Detect which cell encompasses the target text, then output its (x, y) center coordinate. 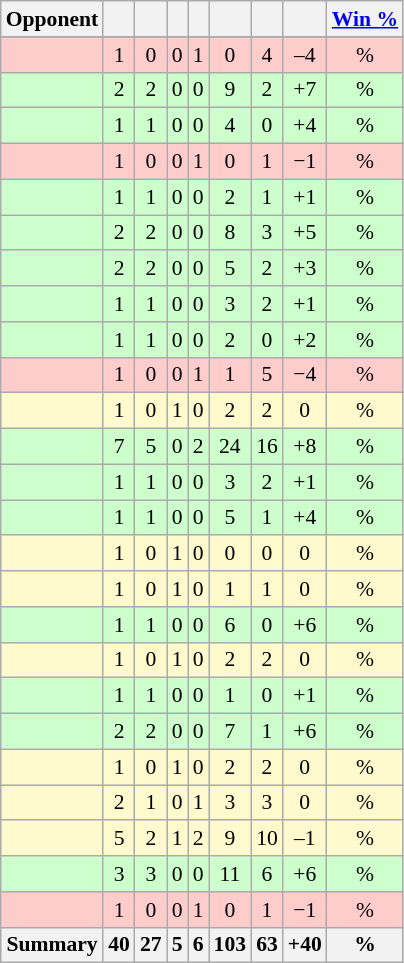
+5 (305, 233)
Opponent (52, 19)
11 (230, 874)
8 (230, 233)
40 (119, 945)
103 (230, 945)
+7 (305, 90)
+2 (305, 340)
+40 (305, 945)
Summary (52, 945)
–4 (305, 55)
27 (151, 945)
16 (267, 447)
−4 (305, 375)
Win % (365, 19)
–1 (305, 839)
+8 (305, 447)
+3 (305, 269)
10 (267, 839)
24 (230, 447)
63 (267, 945)
